Return [X, Y] of the center of cell containing provided text 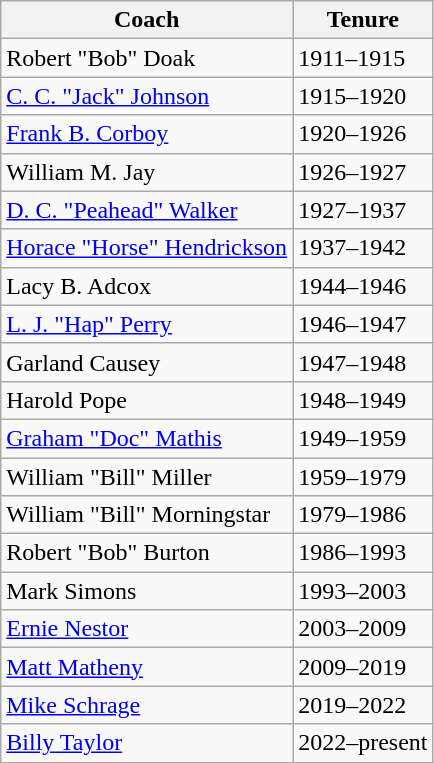
Mark Simons [147, 591]
Lacy B. Adcox [147, 286]
1948–1949 [363, 400]
2003–2009 [363, 629]
C. C. "Jack" Johnson [147, 96]
2009–2019 [363, 667]
1937–1942 [363, 248]
Coach [147, 20]
Harold Pope [147, 400]
Graham "Doc" Mathis [147, 438]
Robert "Bob" Burton [147, 553]
L. J. "Hap" Perry [147, 324]
1926–1927 [363, 172]
1949–1959 [363, 438]
D. C. "Peahead" Walker [147, 210]
Mike Schrage [147, 705]
1911–1915 [363, 58]
2022–present [363, 743]
1927–1937 [363, 210]
1959–1979 [363, 477]
1946–1947 [363, 324]
Frank B. Corboy [147, 134]
1920–1926 [363, 134]
William "Bill" Morningstar [147, 515]
1993–2003 [363, 591]
2019–2022 [363, 705]
1915–1920 [363, 96]
1979–1986 [363, 515]
1944–1946 [363, 286]
Robert "Bob" Doak [147, 58]
1947–1948 [363, 362]
William M. Jay [147, 172]
William "Bill" Miller [147, 477]
1986–1993 [363, 553]
Billy Taylor [147, 743]
Tenure [363, 20]
Ernie Nestor [147, 629]
Matt Matheny [147, 667]
Horace "Horse" Hendrickson [147, 248]
Garland Causey [147, 362]
